Determine the [X, Y] coordinate at the center of the cell enclosing the given text.  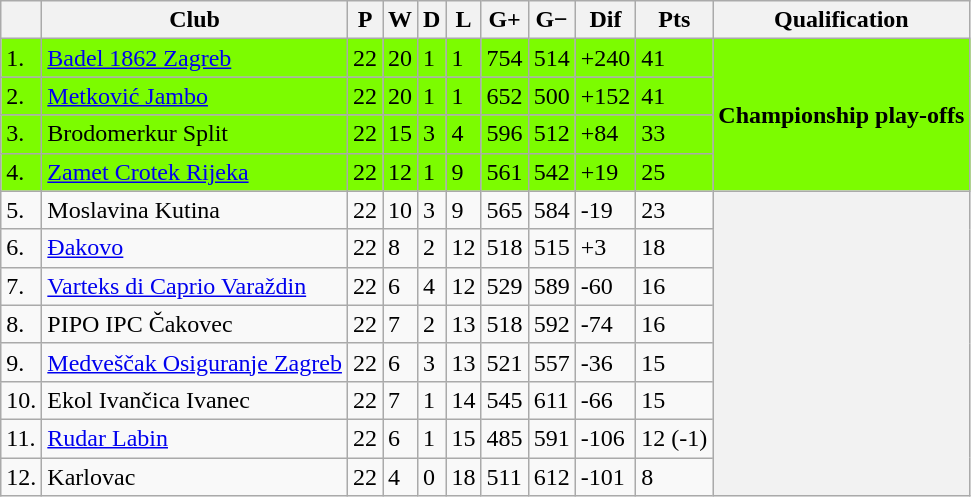
512 [552, 134]
PIPO IPC Čakovec [195, 324]
12. [22, 477]
+84 [606, 134]
500 [552, 96]
P [364, 20]
515 [552, 248]
+240 [606, 58]
Zamet Crotek Rijeka [195, 172]
591 [552, 438]
25 [674, 172]
2. [22, 96]
-66 [606, 400]
11. [22, 438]
Karlovac [195, 477]
23 [674, 210]
+3 [606, 248]
Ekol Ivančica Ivanec [195, 400]
514 [552, 58]
754 [504, 58]
Championship play-offs [842, 115]
Brodomerkur Split [195, 134]
3. [22, 134]
565 [504, 210]
Rudar Labin [195, 438]
Metković Jambo [195, 96]
Qualification [842, 20]
Đakovo [195, 248]
-60 [606, 286]
485 [504, 438]
10 [400, 210]
511 [504, 477]
-36 [606, 362]
6. [22, 248]
542 [552, 172]
L [464, 20]
4. [22, 172]
592 [552, 324]
-19 [606, 210]
8. [22, 324]
10. [22, 400]
1. [22, 58]
33 [674, 134]
+152 [606, 96]
561 [504, 172]
Badel 1862 Zagreb [195, 58]
G+ [504, 20]
Dif [606, 20]
521 [504, 362]
+19 [606, 172]
0 [432, 477]
G− [552, 20]
14 [464, 400]
-74 [606, 324]
7. [22, 286]
9. [22, 362]
589 [552, 286]
Varteks di Caprio Varaždin [195, 286]
529 [504, 286]
557 [552, 362]
Pts [674, 20]
652 [504, 96]
Moslavina Kutina [195, 210]
W [400, 20]
12 (-1) [674, 438]
-106 [606, 438]
D [432, 20]
545 [504, 400]
-101 [606, 477]
Club [195, 20]
Medveščak Osiguranje Zagreb [195, 362]
5. [22, 210]
584 [552, 210]
596 [504, 134]
612 [552, 477]
611 [552, 400]
